Output the [x, y] coordinate of the center of the cell containing the given text.  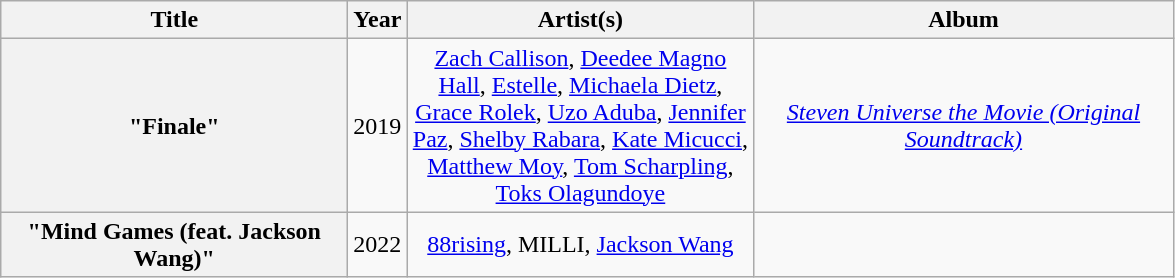
Artist(s) [580, 20]
Album [964, 20]
Steven Universe the Movie (Original Soundtrack) [964, 126]
Year [378, 20]
2022 [378, 244]
"Mind Games (feat. Jackson Wang)" [174, 244]
88rising, MILLI, Jackson Wang [580, 244]
Title [174, 20]
"Finale" [174, 126]
2019 [378, 126]
